Provide the (x, y) coordinate of the cell's center where the given text is located.  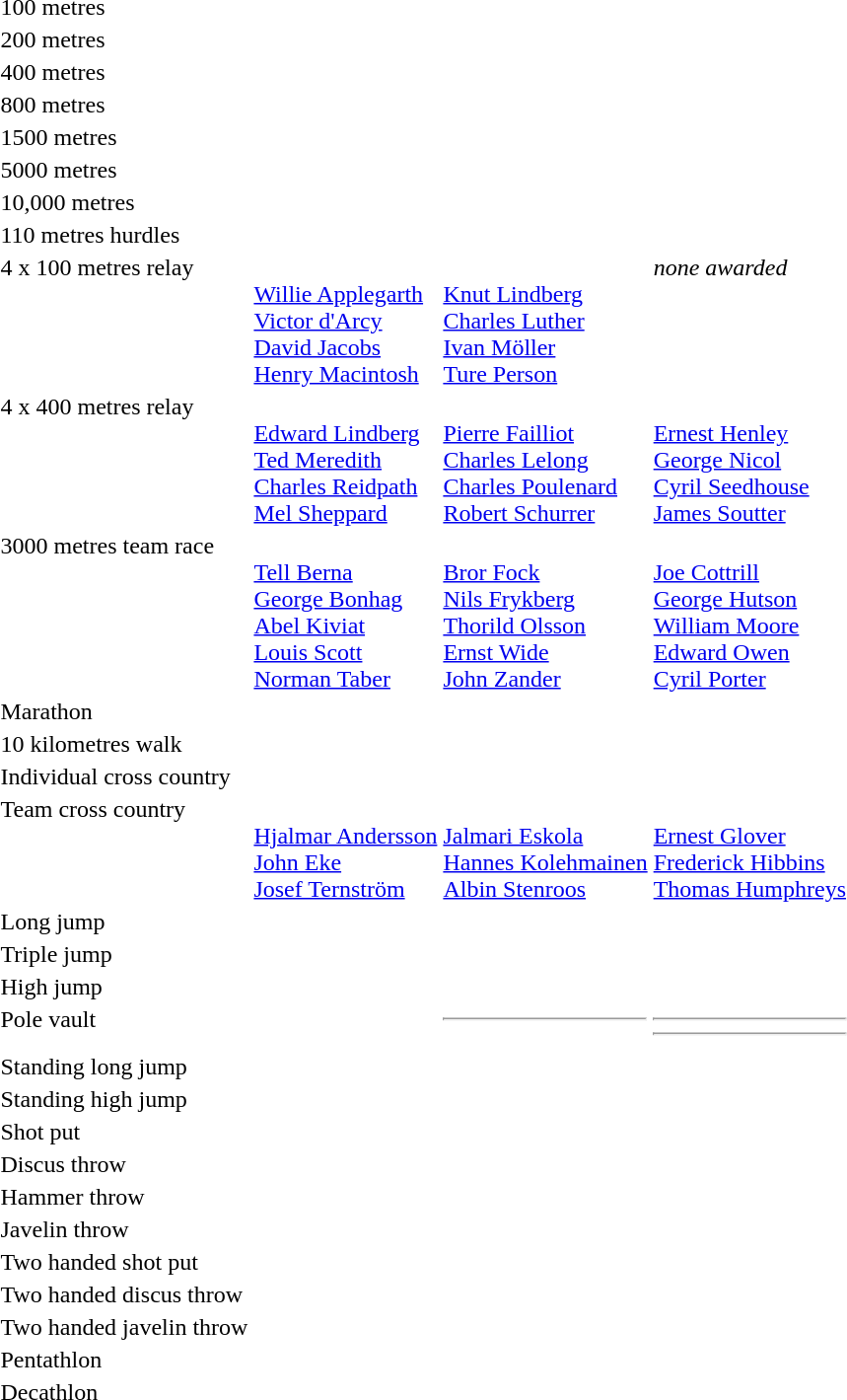
Willie ApplegarthVictor d'ArcyDavid JacobsHenry Macintosh (345, 321)
Ernest HenleyGeorge NicolCyril SeedhouseJames Soutter (749, 460)
Ernest GloverFrederick HibbinsThomas Humphreys (749, 848)
Joe CottrillGeorge HutsonWilliam MooreEdward OwenCyril Porter (749, 612)
Jalmari EskolaHannes KolehmainenAlbin Stenroos (545, 848)
Tell BernaGeorge BonhagAbel KiviatLouis ScottNorman Taber (345, 612)
Edward LindbergTed MeredithCharles ReidpathMel Sheppard (345, 460)
Pierre FailliotCharles LelongCharles PoulenardRobert Schurrer (545, 460)
none awarded (749, 321)
Knut LindbergCharles LutherIvan MöllerTure Person (545, 321)
Bror FockNils FrykbergThorild OlssonErnst WideJohn Zander (545, 612)
Hjalmar AnderssonJohn EkeJosef Ternström (345, 848)
